Output the (x, y) coordinate of the center of the cell containing the given text.  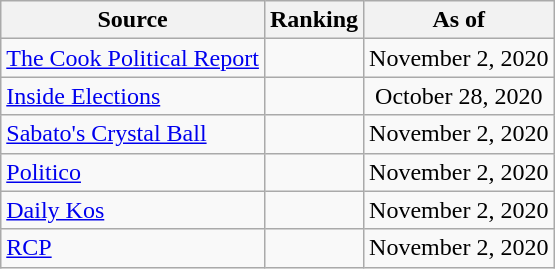
Daily Kos (133, 210)
October 28, 2020 (459, 96)
Source (133, 20)
Ranking (314, 20)
The Cook Political Report (133, 58)
Inside Elections (133, 96)
Politico (133, 172)
Sabato's Crystal Ball (133, 134)
As of (459, 20)
RCP (133, 248)
